From the cell containing the given text, extract its center point as (X, Y) coordinate. 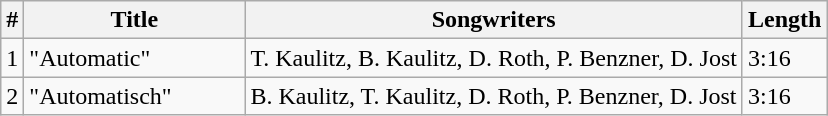
B. Kaulitz, T. Kaulitz, D. Roth, P. Benzner, D. Jost (494, 96)
Length (784, 20)
T. Kaulitz, B. Kaulitz, D. Roth, P. Benzner, D. Jost (494, 58)
1 (12, 58)
Title (134, 20)
"Automatisch" (134, 96)
# (12, 20)
Songwriters (494, 20)
"Automatic" (134, 58)
2 (12, 96)
